Provide the (X, Y) coordinate of the cell's center where the given text is located.  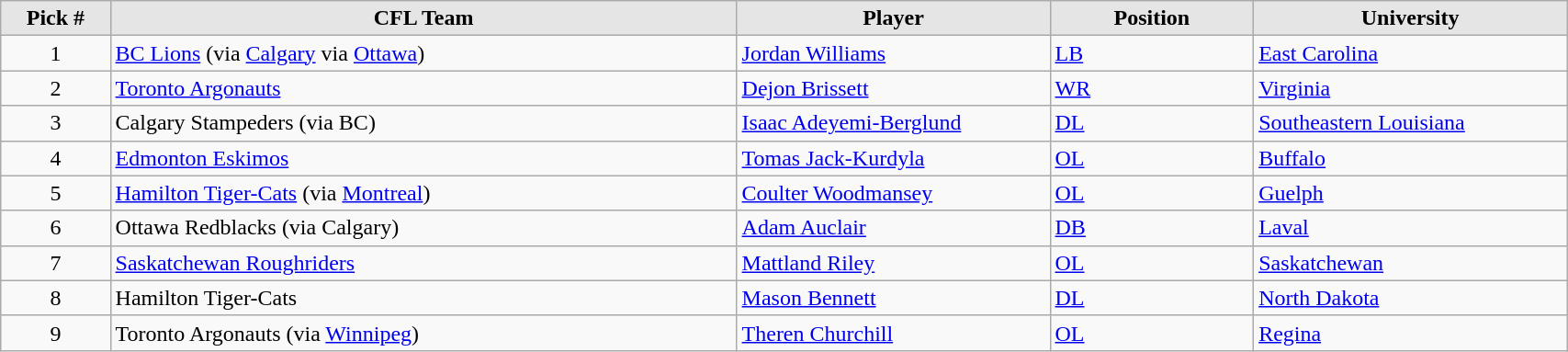
Regina (1411, 333)
Player (893, 18)
Hamilton Tiger-Cats (via Montreal) (423, 193)
Theren Churchill (893, 333)
CFL Team (423, 18)
2 (55, 88)
Tomas Jack-Kurdyla (893, 158)
Dejon Brissett (893, 88)
Toronto Argonauts (via Winnipeg) (423, 333)
Virginia (1411, 88)
Saskatchewan Roughriders (423, 263)
8 (55, 298)
Southeastern Louisiana (1411, 123)
Mason Bennett (893, 298)
East Carolina (1411, 53)
BC Lions (via Calgary via Ottawa) (423, 53)
9 (55, 333)
Adam Auclair (893, 228)
DB (1152, 228)
Edmonton Eskimos (423, 158)
Saskatchewan (1411, 263)
Mattland Riley (893, 263)
LB (1152, 53)
WR (1152, 88)
Ottawa Redblacks (via Calgary) (423, 228)
Buffalo (1411, 158)
Coulter Woodmansey (893, 193)
North Dakota (1411, 298)
Hamilton Tiger-Cats (423, 298)
Position (1152, 18)
3 (55, 123)
1 (55, 53)
Calgary Stampeders (via BC) (423, 123)
5 (55, 193)
Jordan Williams (893, 53)
Laval (1411, 228)
4 (55, 158)
Pick # (55, 18)
6 (55, 228)
Guelph (1411, 193)
7 (55, 263)
Isaac Adeyemi-Berglund (893, 123)
University (1411, 18)
Toronto Argonauts (423, 88)
